Return the (x, y) coordinate for the center point of the cell that contains the specified text.  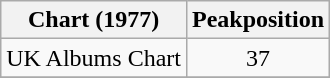
Peakposition (258, 20)
UK Albums Chart (94, 58)
37 (258, 58)
Chart (1977) (94, 20)
